Capture the cell that displays the provided text and extract its (x, y) central coordinate. 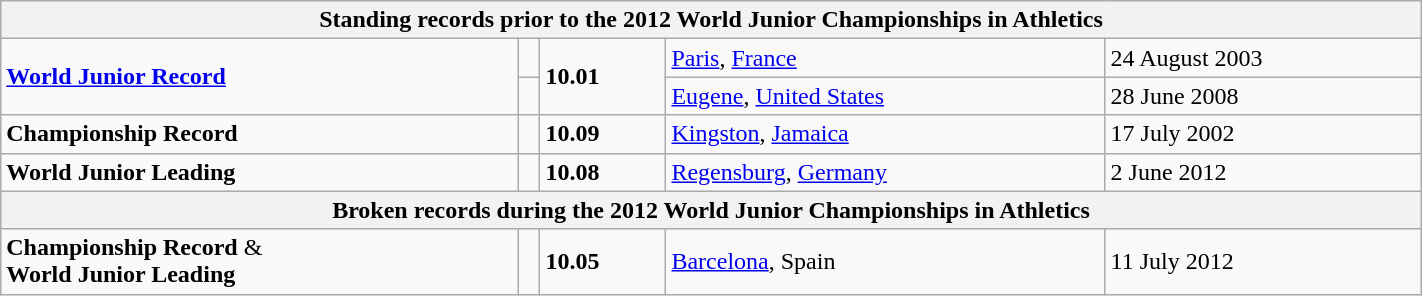
10.01 (603, 77)
Championship Record (260, 134)
Kingston, Jamaica (886, 134)
10.09 (603, 134)
10.05 (603, 262)
24 August 2003 (1263, 58)
10.08 (603, 172)
17 July 2002 (1263, 134)
Regensburg, Germany (886, 172)
2 June 2012 (1263, 172)
Standing records prior to the 2012 World Junior Championships in Athletics (711, 20)
World Junior Leading (260, 172)
Championship Record &World Junior Leading (260, 262)
Eugene, United States (886, 96)
Broken records during the 2012 World Junior Championships in Athletics (711, 210)
Barcelona, Spain (886, 262)
World Junior Record (260, 77)
11 July 2012 (1263, 262)
28 June 2008 (1263, 96)
Paris, France (886, 58)
